Capture the cell that displays the provided text and extract its (x, y) central coordinate. 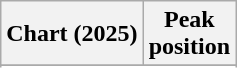
Peak position (189, 34)
Chart (2025) (72, 34)
